Output the (x, y) coordinate of the center of the cell containing the given text.  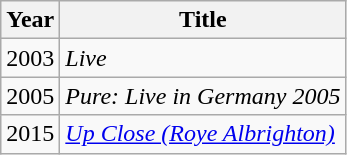
Pure: Live in Germany 2005 (203, 96)
Title (203, 20)
Year (30, 20)
2015 (30, 134)
Up Close (Roye Albrighton) (203, 134)
2003 (30, 58)
Live (203, 58)
2005 (30, 96)
